Detect which cell encompasses the target text, then output its (x, y) center coordinate. 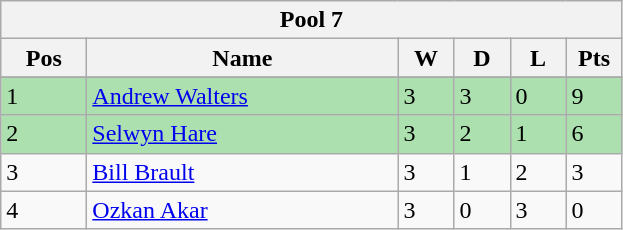
Name (242, 58)
D (482, 58)
Andrew Walters (242, 96)
W (426, 58)
Pos (44, 58)
Pts (594, 58)
Bill Brault (242, 172)
6 (594, 134)
Pool 7 (312, 20)
4 (44, 210)
9 (594, 96)
L (538, 58)
Selwyn Hare (242, 134)
Ozkan Akar (242, 210)
